Capture the cell that displays the provided text and extract its [x, y] central coordinate. 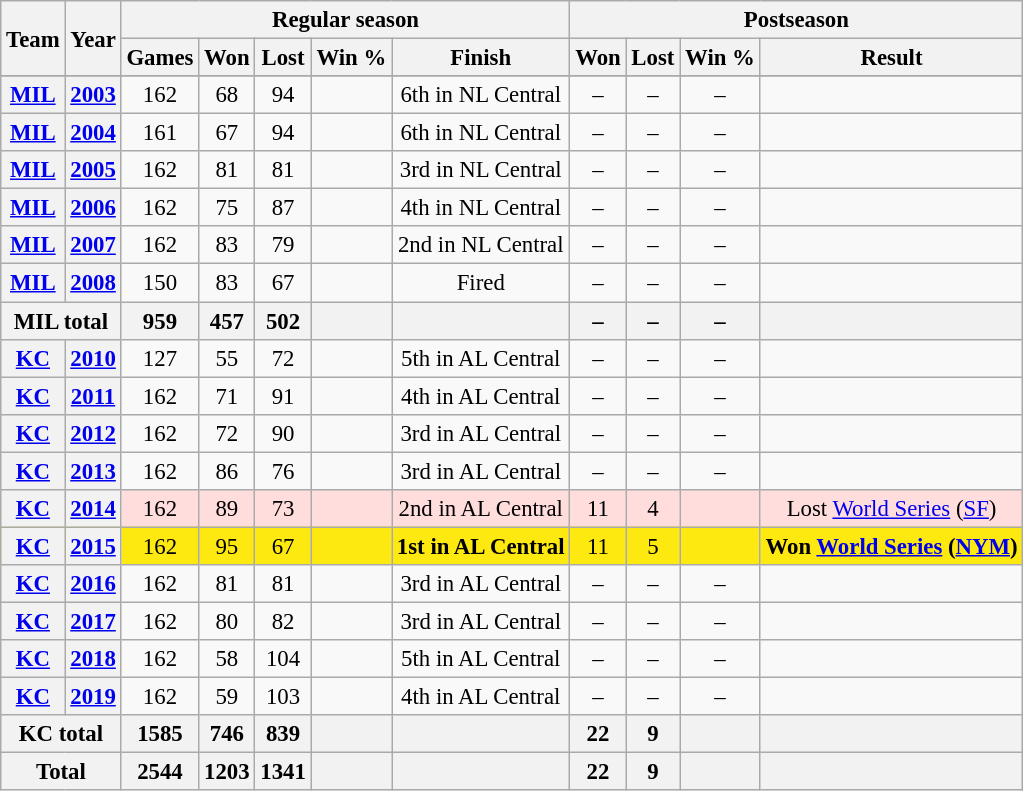
68 [227, 95]
2018 [93, 659]
76 [283, 471]
1st in AL Central [481, 546]
2012 [93, 433]
Regular season [346, 20]
71 [227, 396]
2006 [93, 208]
Finish [481, 58]
Lost World Series (SF) [892, 509]
59 [227, 697]
502 [283, 321]
Result [892, 58]
2019 [93, 697]
2017 [93, 621]
161 [160, 133]
2nd in AL Central [481, 509]
87 [283, 208]
Won World Series (NYM) [892, 546]
90 [283, 433]
746 [227, 734]
127 [160, 358]
Postseason [796, 20]
1203 [227, 772]
1585 [160, 734]
2008 [93, 283]
Year [93, 38]
73 [283, 509]
Total [61, 772]
95 [227, 546]
2544 [160, 772]
Games [160, 58]
2004 [93, 133]
80 [227, 621]
2014 [93, 509]
5 [653, 546]
Fired [481, 283]
KC total [61, 734]
4th in NL Central [481, 208]
MIL total [61, 321]
839 [283, 734]
86 [227, 471]
2011 [93, 396]
959 [160, 321]
91 [283, 396]
2015 [93, 546]
55 [227, 358]
82 [283, 621]
79 [283, 245]
2013 [93, 471]
2010 [93, 358]
4 [653, 509]
2nd in NL Central [481, 245]
103 [283, 697]
104 [283, 659]
3rd in NL Central [481, 170]
2016 [93, 584]
1341 [283, 772]
2003 [93, 95]
75 [227, 208]
150 [160, 283]
457 [227, 321]
89 [227, 509]
Team [33, 38]
2005 [93, 170]
58 [227, 659]
2007 [93, 245]
